Capture the cell that displays the provided text and extract its (x, y) central coordinate. 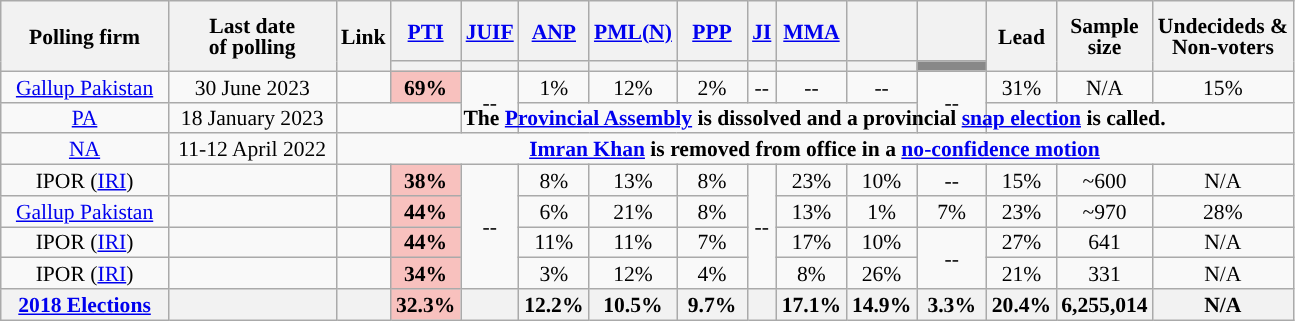
Lead (1022, 36)
2018 Elections (85, 304)
14.9% (882, 304)
10.5% (633, 304)
17.1% (811, 304)
11-12 April 2022 (252, 150)
JUIF (490, 31)
12.2% (554, 304)
PML(N) (633, 31)
26% (882, 274)
PA (85, 118)
18 January 2023 (252, 118)
Samplesize (1104, 36)
9.7% (712, 304)
20.4% (1022, 304)
ANP (554, 31)
69% (426, 86)
32.3% (426, 304)
PPP (712, 31)
The Provincial Assembly is dissolved and a provincial snap election is called. (814, 118)
2% (712, 86)
Imran Khan is removed from office in a no-confidence motion (814, 150)
Link (364, 36)
~600 (1104, 180)
4% (712, 274)
34% (426, 274)
27% (1022, 242)
28% (1223, 212)
PTI (426, 31)
17% (811, 242)
~970 (1104, 212)
31% (1022, 86)
Polling firm (85, 36)
641 (1104, 242)
NA (85, 150)
3.3% (952, 304)
MMA (811, 31)
3% (554, 274)
331 (1104, 274)
6% (554, 212)
Undecideds &Non-voters (1223, 36)
30 June 2023 (252, 86)
38% (426, 180)
6,255,014 (1104, 304)
Last dateof polling (252, 36)
JI (762, 31)
